Determine the (x, y) coordinate at the center of the cell enclosing the given text.  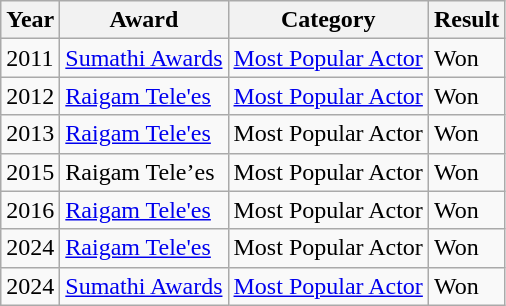
Year (30, 20)
2015 (30, 172)
2011 (30, 58)
Result (466, 20)
2013 (30, 134)
2012 (30, 96)
Category (328, 20)
Award (144, 20)
2016 (30, 210)
Raigam Tele’es (144, 172)
